Provide the [X, Y] coordinate of the cell's center where the given text is located.  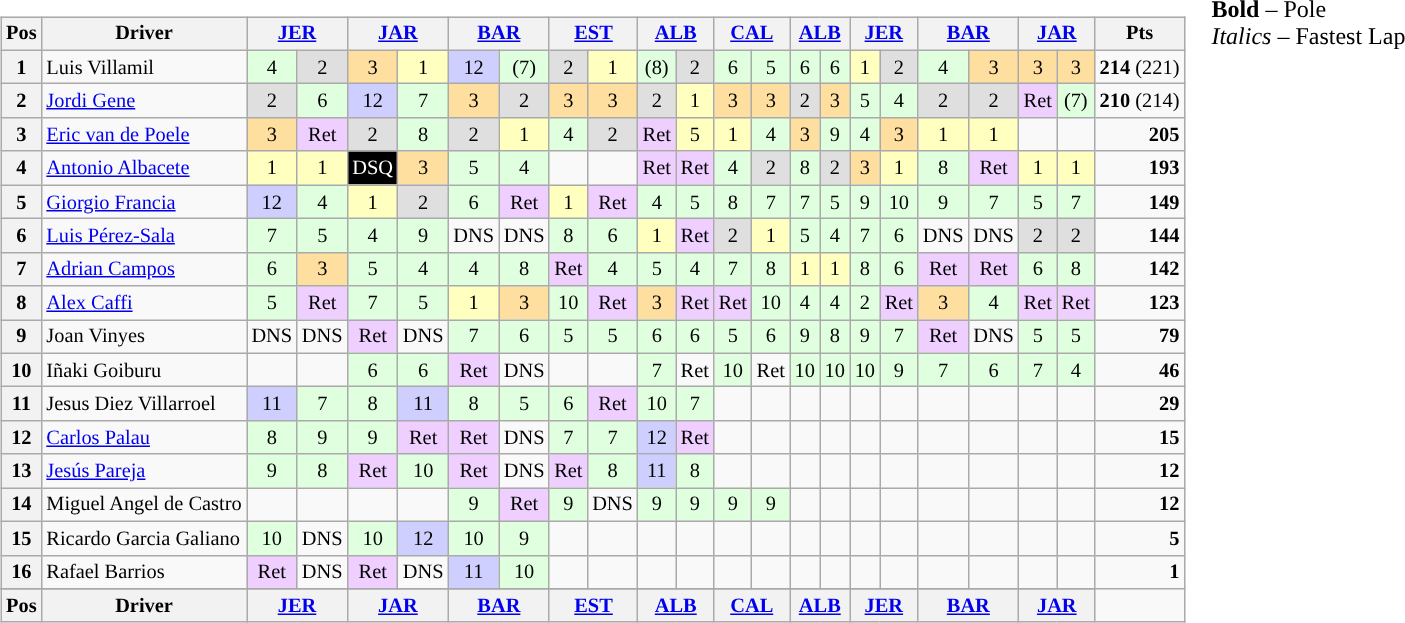
193 [1140, 168]
Iñaki Goiburu [144, 370]
Jordi Gene [144, 101]
Miguel Angel de Castro [144, 505]
13 [21, 471]
149 [1140, 202]
Joan Vinyes [144, 337]
Jesús Pareja [144, 471]
Jesus Diez Villarroel [144, 404]
Rafael Barrios [144, 572]
205 [1140, 135]
214 (221) [1140, 67]
29 [1140, 404]
16 [21, 572]
Luis Pérez-Sala [144, 236]
Carlos Palau [144, 438]
DSQ [372, 168]
79 [1140, 337]
142 [1140, 269]
Adrian Campos [144, 269]
46 [1140, 370]
Antonio Albacete [144, 168]
144 [1140, 236]
(8) [657, 67]
Eric van de Poele [144, 135]
123 [1140, 303]
Alex Caffi [144, 303]
14 [21, 505]
210 (214) [1140, 101]
Giorgio Francia [144, 202]
Ricardo Garcia Galiano [144, 538]
Luis Villamil [144, 67]
Pts [1140, 34]
